Output the (X, Y) coordinate of the center of the cell containing the given text.  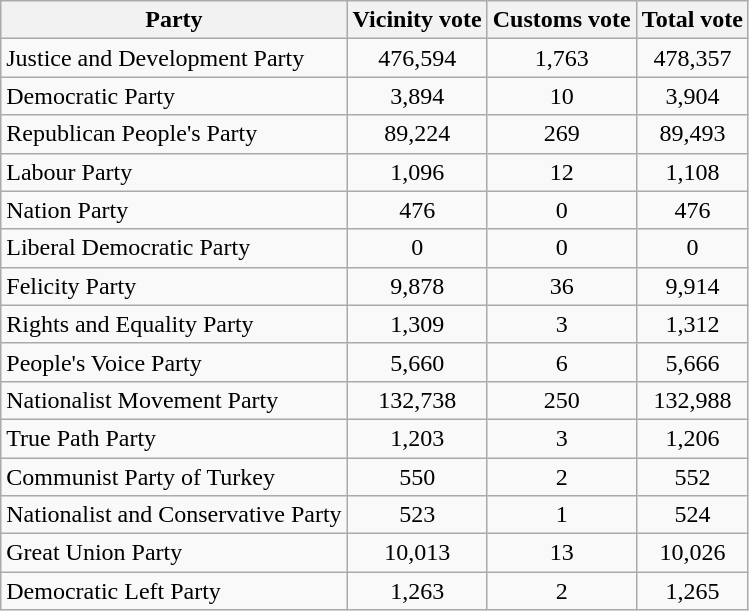
Nation Party (174, 210)
Republican People's Party (174, 134)
1,763 (562, 58)
Vicinity vote (417, 20)
Rights and Equality Party (174, 324)
Party (174, 20)
1 (562, 515)
5,660 (417, 362)
1,263 (417, 591)
1,206 (692, 438)
132,988 (692, 400)
478,357 (692, 58)
1,312 (692, 324)
True Path Party (174, 438)
250 (562, 400)
524 (692, 515)
5,666 (692, 362)
3,894 (417, 96)
1,096 (417, 172)
Liberal Democratic Party (174, 248)
6 (562, 362)
89,493 (692, 134)
1,203 (417, 438)
13 (562, 553)
10,013 (417, 553)
550 (417, 477)
476,594 (417, 58)
People's Voice Party (174, 362)
Democratic Left Party (174, 591)
Justice and Development Party (174, 58)
3,904 (692, 96)
Nationalist Movement Party (174, 400)
523 (417, 515)
10,026 (692, 553)
132,738 (417, 400)
Customs vote (562, 20)
9,914 (692, 286)
12 (562, 172)
89,224 (417, 134)
Democratic Party (174, 96)
Felicity Party (174, 286)
1,108 (692, 172)
552 (692, 477)
269 (562, 134)
1,309 (417, 324)
Great Union Party (174, 553)
1,265 (692, 591)
36 (562, 286)
Labour Party (174, 172)
Communist Party of Turkey (174, 477)
10 (562, 96)
9,878 (417, 286)
Total vote (692, 20)
Nationalist and Conservative Party (174, 515)
